Identify which cell holds the provided text, then report its [x, y] central coordinate. 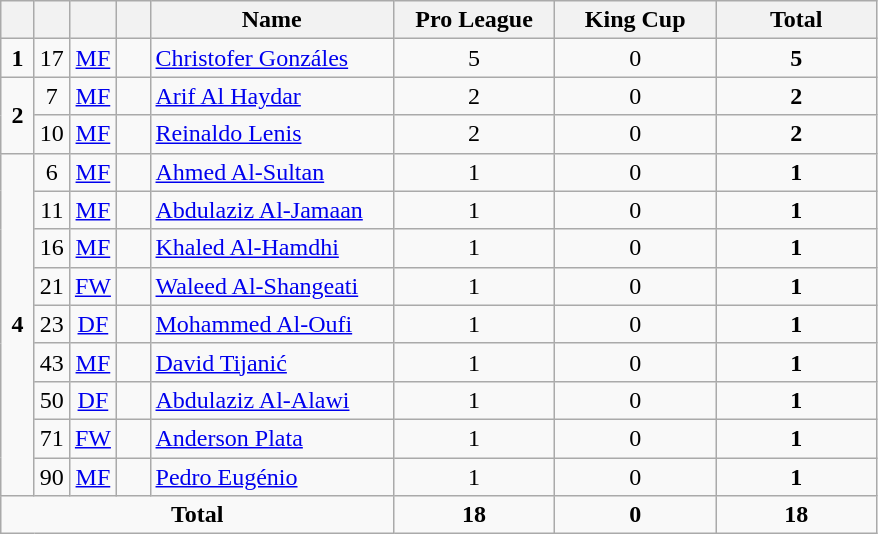
King Cup [636, 20]
Waleed Al-Shangeati [272, 286]
Reinaldo Lenis [272, 134]
Pedro Eugénio [272, 477]
7 [52, 96]
Abdulaziz Al-Alawi [272, 400]
17 [52, 58]
21 [52, 286]
71 [52, 438]
Abdulaziz Al-Jamaan [272, 210]
11 [52, 210]
16 [52, 248]
43 [52, 362]
Ahmed Al-Sultan [272, 172]
Anderson Plata [272, 438]
4 [18, 324]
90 [52, 477]
Khaled Al-Hamdhi [272, 248]
Pro League [474, 20]
Mohammed Al-Oufi [272, 324]
10 [52, 134]
David Tijanić [272, 362]
23 [52, 324]
Christofer Gonzáles [272, 58]
6 [52, 172]
Arif Al Haydar [272, 96]
50 [52, 400]
Name [272, 20]
